Determine the (x, y) coordinate at the center of the cell enclosing the given text.  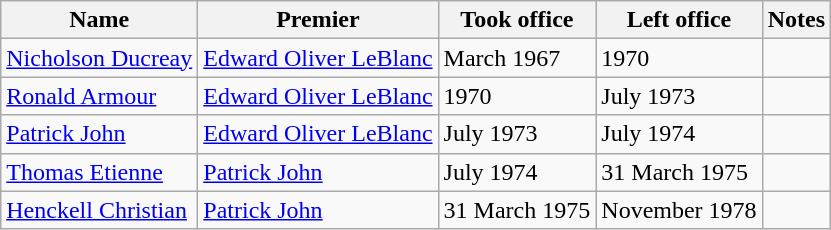
Premier (318, 20)
March 1967 (517, 58)
November 1978 (679, 210)
Henckell Christian (100, 210)
Ronald Armour (100, 96)
Took office (517, 20)
Name (100, 20)
Nicholson Ducreay (100, 58)
Thomas Etienne (100, 172)
Notes (796, 20)
Left office (679, 20)
